Detect which cell encompasses the target text, then output its (x, y) center coordinate. 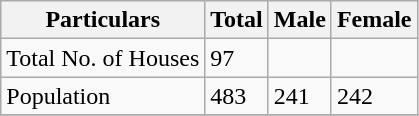
97 (237, 58)
Total (237, 20)
Particulars (103, 20)
242 (374, 96)
Total No. of Houses (103, 58)
Female (374, 20)
241 (300, 96)
Male (300, 20)
483 (237, 96)
Population (103, 96)
